Extract the (x, y) coordinate from the center of the cell holding the provided text.  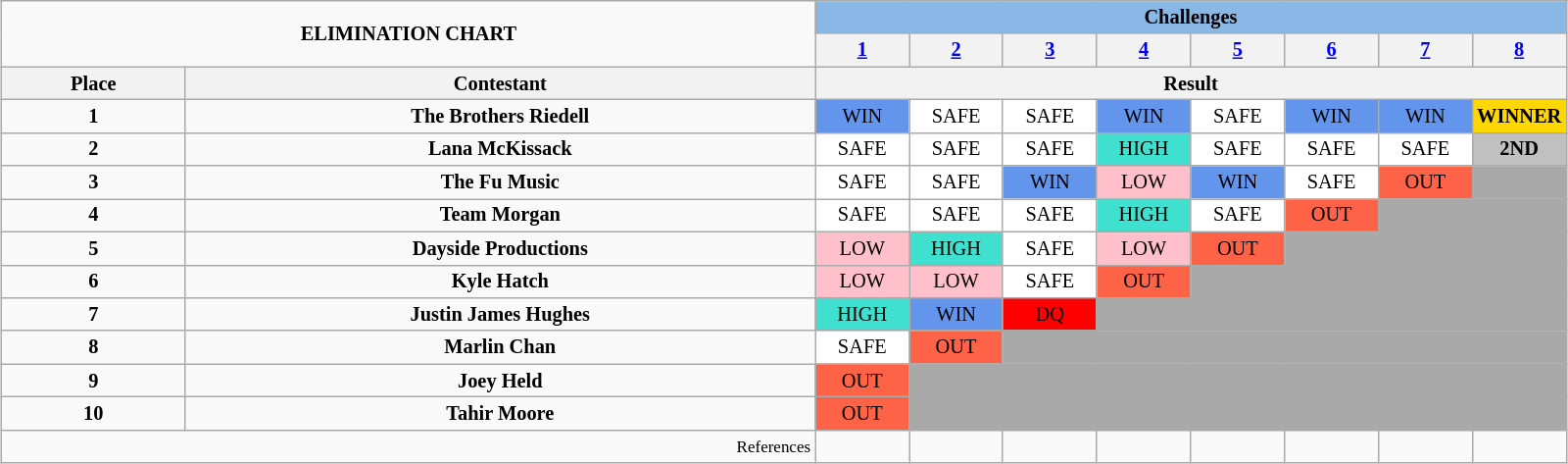
Joey Held (500, 381)
DQ (1050, 314)
9 (94, 381)
Contestant (500, 83)
Result (1191, 83)
Lana McKissack (500, 149)
Marlin Chan (500, 347)
Challenges (1191, 17)
The Brothers Riedell (500, 116)
Dayside Productions (500, 248)
WINNER (1519, 116)
Justin James Hughes (500, 314)
Place (94, 83)
2ND (1519, 149)
References (409, 446)
The Fu Music (500, 182)
10 (94, 413)
Tahir Moore (500, 413)
Team Morgan (500, 215)
ELIMINATION CHART (409, 33)
Kyle Hatch (500, 282)
